Pinpoint the cell where the given text exists, returning its [X, Y] midpoint coordinate. 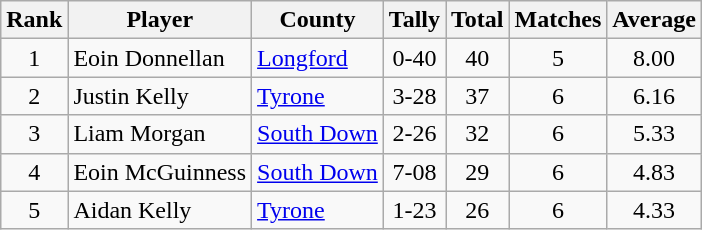
Matches [558, 20]
4.33 [654, 210]
Rank [34, 20]
37 [478, 96]
1 [34, 58]
Tally [414, 20]
Longford [318, 58]
Average [654, 20]
Liam Morgan [160, 134]
1-23 [414, 210]
3 [34, 134]
6.16 [654, 96]
County [318, 20]
4 [34, 172]
7-08 [414, 172]
4.83 [654, 172]
Player [160, 20]
29 [478, 172]
Eoin Donnellan [160, 58]
40 [478, 58]
Eoin McGuinness [160, 172]
5.33 [654, 134]
Aidan Kelly [160, 210]
2-26 [414, 134]
3-28 [414, 96]
Justin Kelly [160, 96]
26 [478, 210]
2 [34, 96]
32 [478, 134]
8.00 [654, 58]
0-40 [414, 58]
Total [478, 20]
